From the cell containing the given text, extract its center point as [x, y] coordinate. 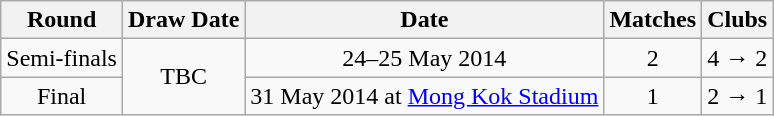
1 [653, 96]
2 → 1 [738, 96]
Draw Date [183, 20]
2 [653, 58]
Semi-finals [62, 58]
Matches [653, 20]
Final [62, 96]
24–25 May 2014 [424, 58]
Clubs [738, 20]
4 → 2 [738, 58]
TBC [183, 77]
Date [424, 20]
31 May 2014 at Mong Kok Stadium [424, 96]
Round [62, 20]
